Output the (X, Y) coordinate of the center of the cell containing the given text.  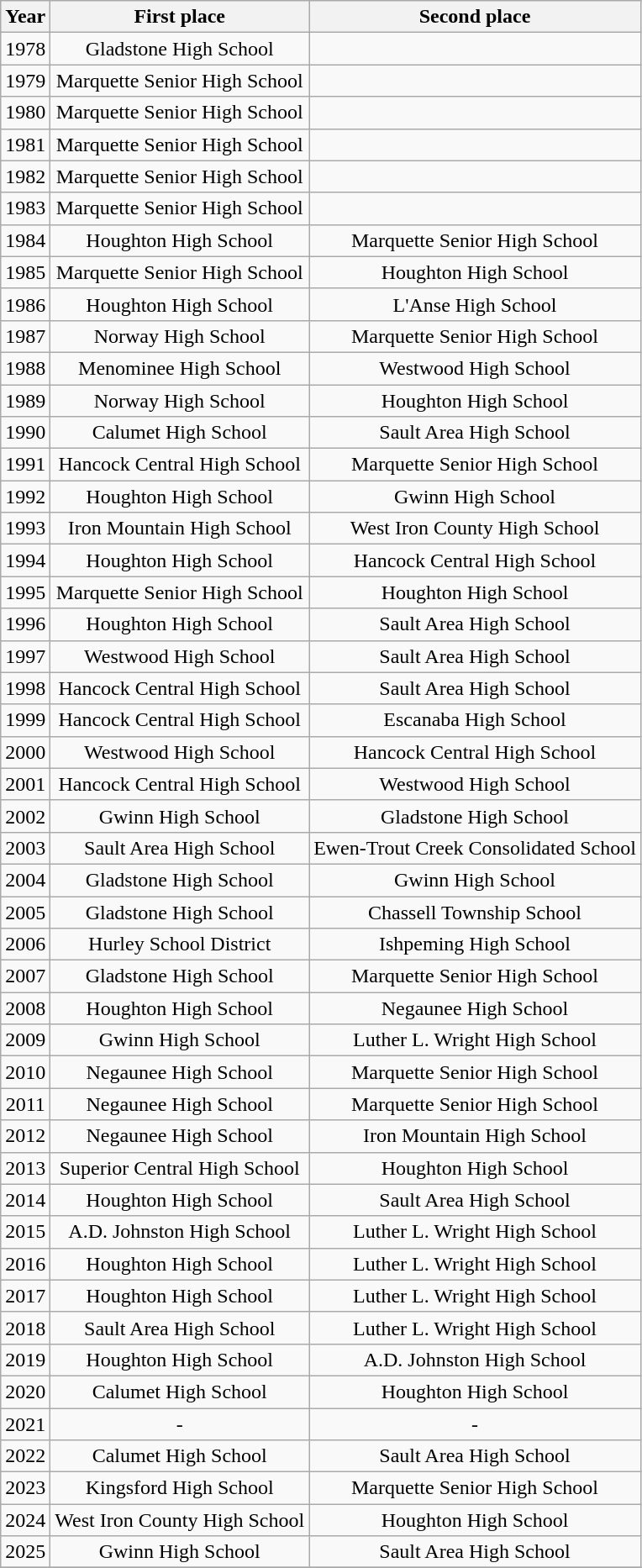
2022 (25, 1456)
1997 (25, 656)
2018 (25, 1328)
2025 (25, 1552)
L'Anse High School (476, 304)
1989 (25, 401)
1983 (25, 208)
Chassell Township School (476, 912)
Ishpeming High School (476, 944)
1990 (25, 433)
First place (180, 17)
1980 (25, 113)
2004 (25, 880)
2023 (25, 1488)
2010 (25, 1072)
Menominee High School (180, 368)
1988 (25, 368)
2001 (25, 784)
2007 (25, 976)
2011 (25, 1104)
Escanaba High School (476, 720)
1999 (25, 720)
Superior Central High School (180, 1168)
2000 (25, 752)
1982 (25, 176)
1998 (25, 688)
2024 (25, 1520)
1995 (25, 592)
2012 (25, 1136)
2015 (25, 1232)
1993 (25, 529)
1986 (25, 304)
1987 (25, 336)
2009 (25, 1040)
Year (25, 17)
1981 (25, 145)
Second place (476, 17)
1992 (25, 497)
2006 (25, 944)
2021 (25, 1424)
1994 (25, 560)
1984 (25, 240)
Kingsford High School (180, 1488)
2003 (25, 848)
1991 (25, 465)
2020 (25, 1392)
2017 (25, 1296)
1978 (25, 49)
2002 (25, 816)
Ewen-Trout Creek Consolidated School (476, 848)
2019 (25, 1360)
2014 (25, 1200)
2016 (25, 1264)
1985 (25, 272)
2008 (25, 1008)
1996 (25, 624)
Hurley School District (180, 944)
1979 (25, 81)
2013 (25, 1168)
2005 (25, 912)
